Capture the cell that displays the provided text and extract its (x, y) central coordinate. 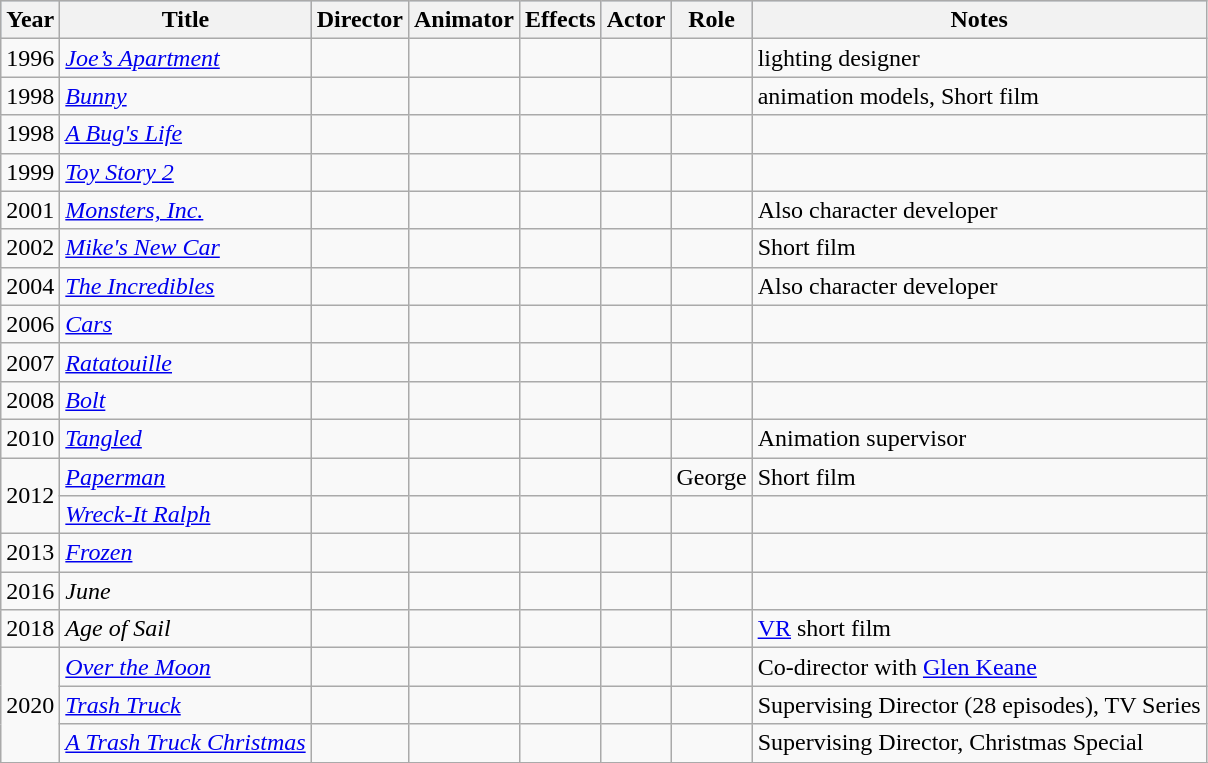
Year (30, 20)
Bunny (186, 96)
Co-director with Glen Keane (979, 667)
Paperman (186, 477)
Ratatouille (186, 362)
2012 (30, 496)
Frozen (186, 553)
Trash Truck (186, 705)
George (712, 477)
1996 (30, 58)
2006 (30, 324)
2020 (30, 705)
2010 (30, 438)
A Bug's Life (186, 134)
Actor (636, 20)
Role (712, 20)
A Trash Truck Christmas (186, 743)
Supervising Director (28 episodes), TV Series (979, 705)
Title (186, 20)
2007 (30, 362)
1999 (30, 172)
Notes (979, 20)
Bolt (186, 400)
2002 (30, 248)
2013 (30, 553)
Age of Sail (186, 629)
2016 (30, 591)
Wreck-It Ralph (186, 515)
Monsters, Inc. (186, 210)
2001 (30, 210)
VR short film (979, 629)
Supervising Director, Christmas Special (979, 743)
lighting designer (979, 58)
Tangled (186, 438)
Director (360, 20)
The Incredibles (186, 286)
Over the Moon (186, 667)
2018 (30, 629)
2008 (30, 400)
animation models, Short film (979, 96)
Joe’s Apartment (186, 58)
Mike's New Car (186, 248)
2004 (30, 286)
Animator (464, 20)
June (186, 591)
Cars (186, 324)
Toy Story 2 (186, 172)
Animation supervisor (979, 438)
Effects (560, 20)
